Determine the [X, Y] coordinate at the center of the cell enclosing the given text.  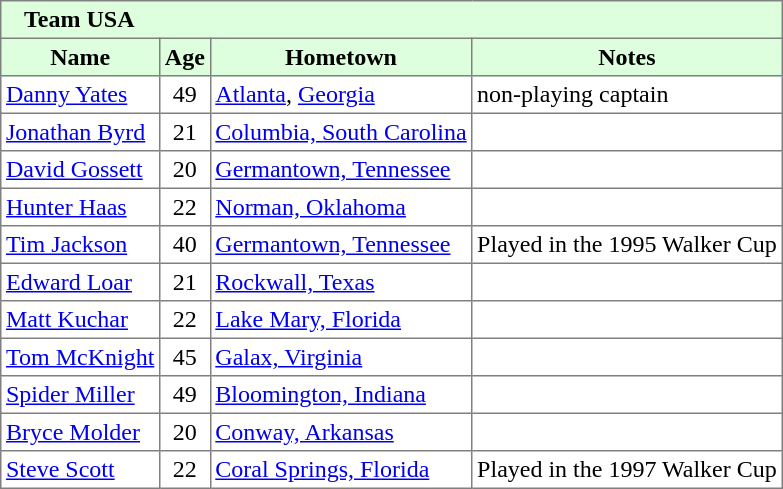
Bryce Molder [80, 432]
Rockwall, Texas [341, 282]
Coral Springs, Florida [341, 470]
Age [185, 57]
Played in the 1995 Walker Cup [627, 245]
Atlanta, Georgia [341, 95]
Team USA [392, 20]
Hometown [341, 57]
45 [185, 357]
Tom McKnight [80, 357]
40 [185, 245]
Columbia, South Carolina [341, 132]
Lake Mary, Florida [341, 320]
Conway, Arkansas [341, 432]
Hunter Haas [80, 207]
Danny Yates [80, 95]
Edward Loar [80, 282]
non-playing captain [627, 95]
David Gossett [80, 170]
Matt Kuchar [80, 320]
Galax, Virginia [341, 357]
Spider Miller [80, 395]
Name [80, 57]
Jonathan Byrd [80, 132]
Tim Jackson [80, 245]
Notes [627, 57]
Norman, Oklahoma [341, 207]
Steve Scott [80, 470]
Played in the 1997 Walker Cup [627, 470]
Bloomington, Indiana [341, 395]
